Output the (X, Y) coordinate of the center of the cell containing the given text.  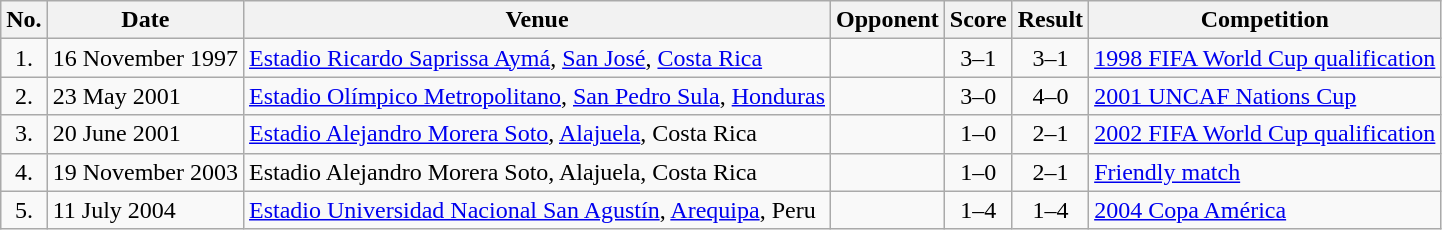
Estadio Olímpico Metropolitano, San Pedro Sula, Honduras (538, 96)
4–0 (1050, 96)
1. (24, 58)
Estadio Ricardo Saprissa Aymá, San José, Costa Rica (538, 58)
23 May 2001 (145, 96)
2001 UNCAF Nations Cup (1265, 96)
20 June 2001 (145, 134)
4. (24, 172)
3–0 (978, 96)
Date (145, 20)
Estadio Universidad Nacional San Agustín, Arequipa, Peru (538, 210)
16 November 1997 (145, 58)
No. (24, 20)
Score (978, 20)
2004 Copa América (1265, 210)
Competition (1265, 20)
Opponent (888, 20)
11 July 2004 (145, 210)
Result (1050, 20)
19 November 2003 (145, 172)
3. (24, 134)
2. (24, 96)
5. (24, 210)
Venue (538, 20)
Friendly match (1265, 172)
2002 FIFA World Cup qualification (1265, 134)
1998 FIFA World Cup qualification (1265, 58)
